Pinpoint the cell where the given text exists, returning its (x, y) midpoint coordinate. 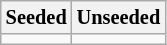
Seeded (36, 17)
Unseeded (118, 17)
